Output the [x, y] coordinate of the center of the cell containing the given text.  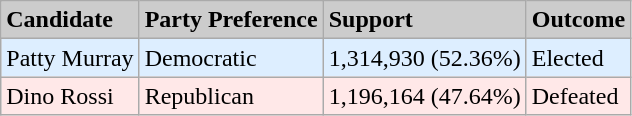
Defeated [578, 96]
Republican [231, 96]
Support [424, 20]
Party Preference [231, 20]
Outcome [578, 20]
1,314,930 (52.36%) [424, 58]
Democratic [231, 58]
Elected [578, 58]
Candidate [70, 20]
Dino Rossi [70, 96]
1,196,164 (47.64%) [424, 96]
Patty Murray [70, 58]
